Find where the given text appears and provide that cell's center as [x, y] coordinate. 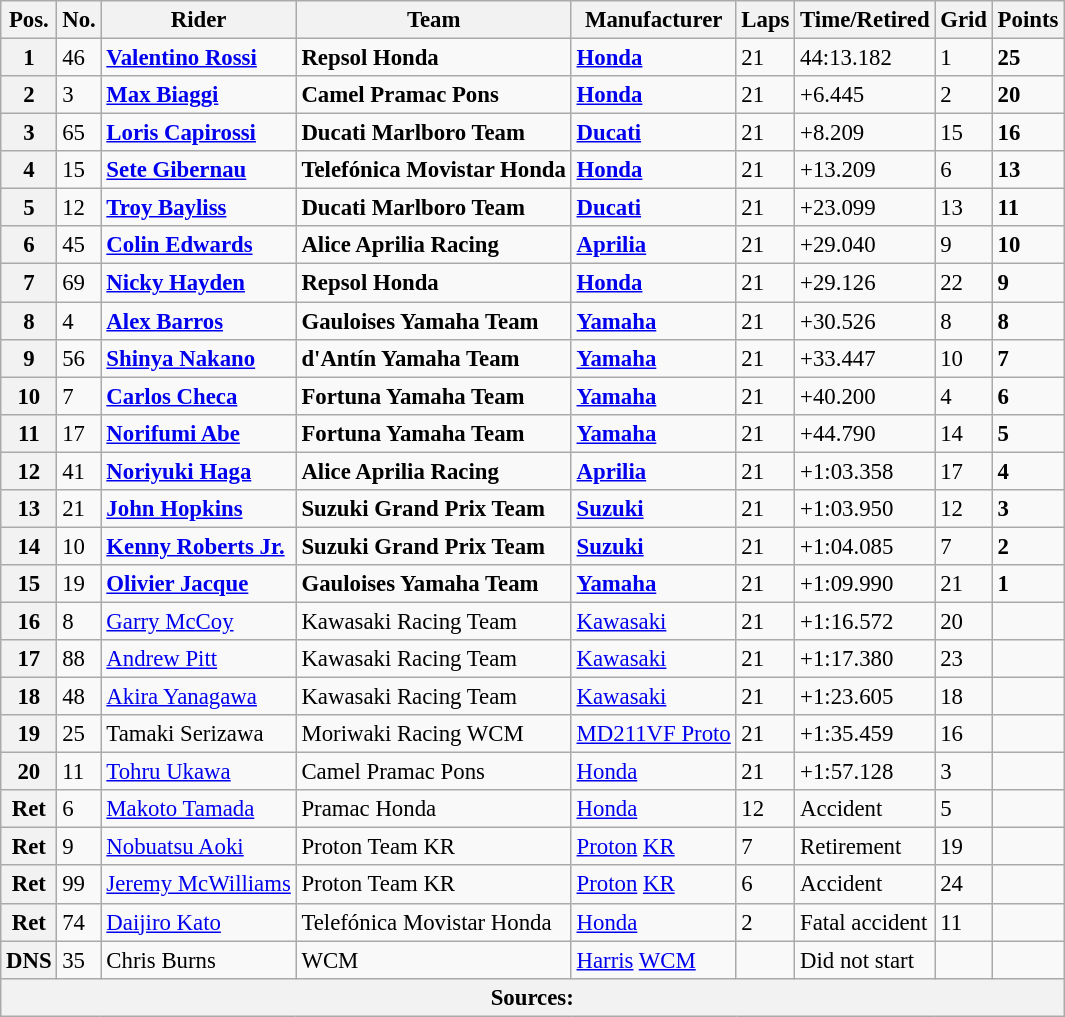
Rider [198, 20]
+8.209 [865, 133]
35 [79, 960]
+1:03.358 [865, 471]
Sources: [532, 997]
No. [79, 20]
Sete Gibernau [198, 170]
Andrew Pitt [198, 659]
+44.790 [865, 433]
Norifumi Abe [198, 433]
Daijiro Kato [198, 922]
+1:04.085 [865, 546]
Grid [964, 20]
Colin Edwards [198, 245]
+23.099 [865, 208]
Laps [766, 20]
Shinya Nakano [198, 358]
+1:23.605 [865, 697]
+29.040 [865, 245]
Nicky Hayden [198, 283]
DNS [29, 960]
22 [964, 283]
Team [434, 20]
Max Biaggi [198, 95]
44:13.182 [865, 58]
John Hopkins [198, 509]
88 [79, 659]
+1:16.572 [865, 621]
Pramac Honda [434, 809]
23 [964, 659]
+1:03.950 [865, 509]
Olivier Jacque [198, 584]
Garry McCoy [198, 621]
WCM [434, 960]
Valentino Rossi [198, 58]
56 [79, 358]
Retirement [865, 847]
99 [79, 885]
Nobuatsu Aoki [198, 847]
Alex Barros [198, 321]
Did not start [865, 960]
Moriwaki Racing WCM [434, 734]
+1:35.459 [865, 734]
24 [964, 885]
Makoto Tamada [198, 809]
+1:17.380 [865, 659]
46 [79, 58]
48 [79, 697]
Points [1028, 20]
41 [79, 471]
Tamaki Serizawa [198, 734]
Harris WCM [654, 960]
Pos. [29, 20]
Troy Bayliss [198, 208]
MD211VF Proto [654, 734]
Carlos Checa [198, 396]
Time/Retired [865, 20]
69 [79, 283]
65 [79, 133]
Akira Yanagawa [198, 697]
d'Antín Yamaha Team [434, 358]
+6.445 [865, 95]
Loris Capirossi [198, 133]
Tohru Ukawa [198, 772]
Jeremy McWilliams [198, 885]
+1:57.128 [865, 772]
Noriyuki Haga [198, 471]
+33.447 [865, 358]
+30.526 [865, 321]
+1:09.990 [865, 584]
74 [79, 922]
+29.126 [865, 283]
45 [79, 245]
Kenny Roberts Jr. [198, 546]
Chris Burns [198, 960]
+13.209 [865, 170]
Manufacturer [654, 20]
Fatal accident [865, 922]
+40.200 [865, 396]
